Locate the cell with the specified text and output its (x, y) center coordinate. 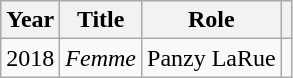
Panzy LaRue (212, 58)
Role (212, 20)
Title (101, 20)
Femme (101, 58)
Year (30, 20)
2018 (30, 58)
